Determine the (x, y) coordinate at the center of the cell enclosing the given text.  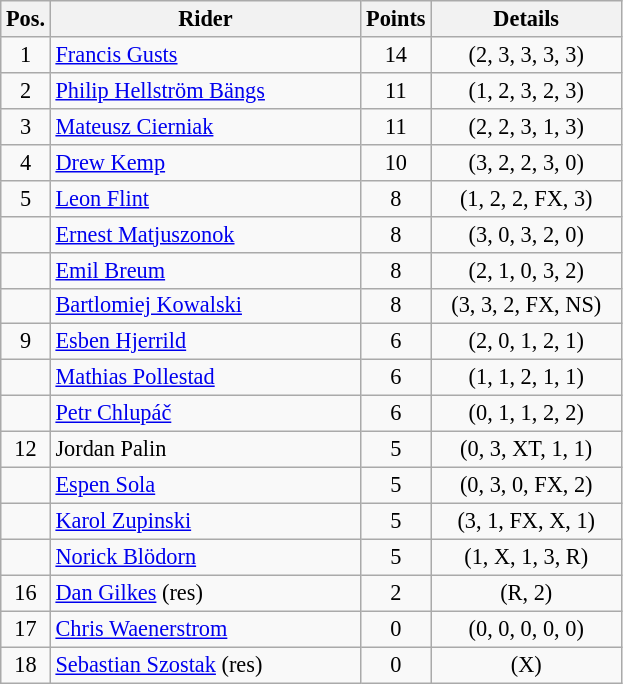
16 (26, 593)
Drew Kemp (205, 162)
Philip Hellström Bängs (205, 90)
Sebastian Szostak (res) (205, 665)
(1, 2, 3, 2, 3) (526, 90)
(0, 1, 1, 2, 2) (526, 414)
(3, 3, 2, FX, NS) (526, 306)
18 (26, 665)
Pos. (26, 19)
(0, 3, 0, FX, 2) (526, 485)
Espen Sola (205, 485)
Chris Waenerstrom (205, 629)
Mathias Pollestad (205, 378)
(3, 2, 2, 3, 0) (526, 162)
(X) (526, 665)
(3, 0, 3, 2, 0) (526, 234)
(1, X, 1, 3, R) (526, 557)
Petr Chlupáč (205, 414)
(2, 3, 3, 3, 3) (526, 55)
Details (526, 19)
3 (26, 126)
9 (26, 342)
(2, 2, 3, 1, 3) (526, 126)
Dan Gilkes (res) (205, 593)
Ernest Matjuszonok (205, 234)
4 (26, 162)
1 (26, 55)
(0, 3, XT, 1, 1) (526, 450)
10 (396, 162)
Rider (205, 19)
Esben Hjerrild (205, 342)
Mateusz Cierniak (205, 126)
(2, 0, 1, 2, 1) (526, 342)
Jordan Palin (205, 450)
17 (26, 629)
Bartlomiej Kowalski (205, 306)
Emil Breum (205, 270)
Francis Gusts (205, 55)
Karol Zupinski (205, 521)
Norick Blödorn (205, 557)
12 (26, 450)
(R, 2) (526, 593)
Points (396, 19)
(2, 1, 0, 3, 2) (526, 270)
(3, 1, FX, X, 1) (526, 521)
Leon Flint (205, 198)
(1, 1, 2, 1, 1) (526, 378)
(0, 0, 0, 0, 0) (526, 629)
14 (396, 55)
(1, 2, 2, FX, 3) (526, 198)
